Search for the cell housing the specified text and yield its (X, Y) center coordinate. 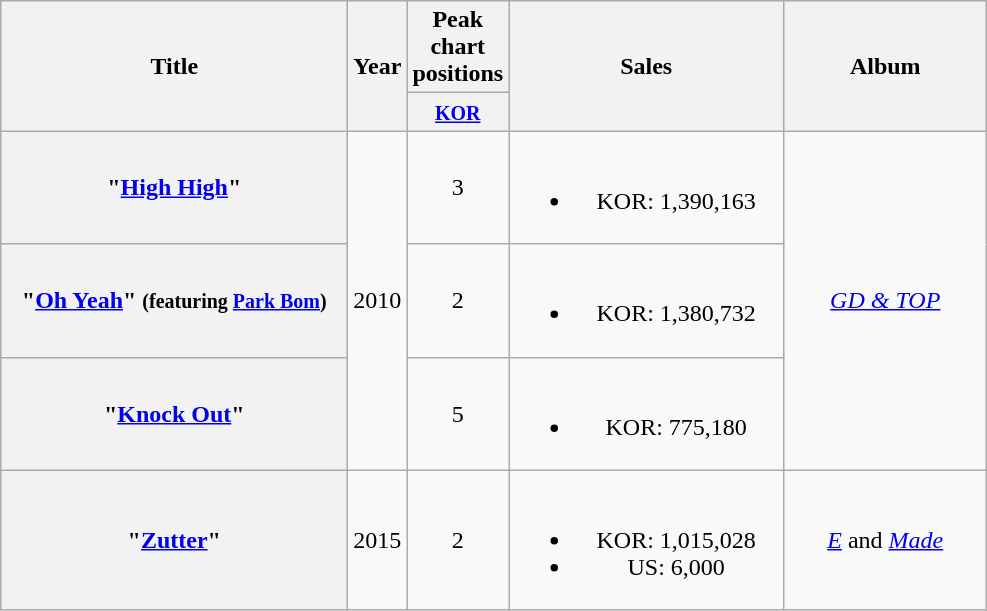
KOR: 1,390,163 (646, 188)
Title (174, 66)
"Oh Yeah" (featuring Park Bom) (174, 300)
2015 (378, 540)
KOR: 1,015,028US: 6,000 (646, 540)
E and Made (886, 540)
2010 (378, 300)
KOR (458, 112)
3 (458, 188)
Album (886, 66)
"Knock Out" (174, 414)
KOR: 775,180 (646, 414)
KOR: 1,380,732 (646, 300)
GD & TOP (886, 300)
Peak chart positions (458, 47)
Year (378, 66)
"High High" (174, 188)
"Zutter" (174, 540)
Sales (646, 66)
5 (458, 414)
